Return the [X, Y] coordinate for the center point of the cell that contains the specified text.  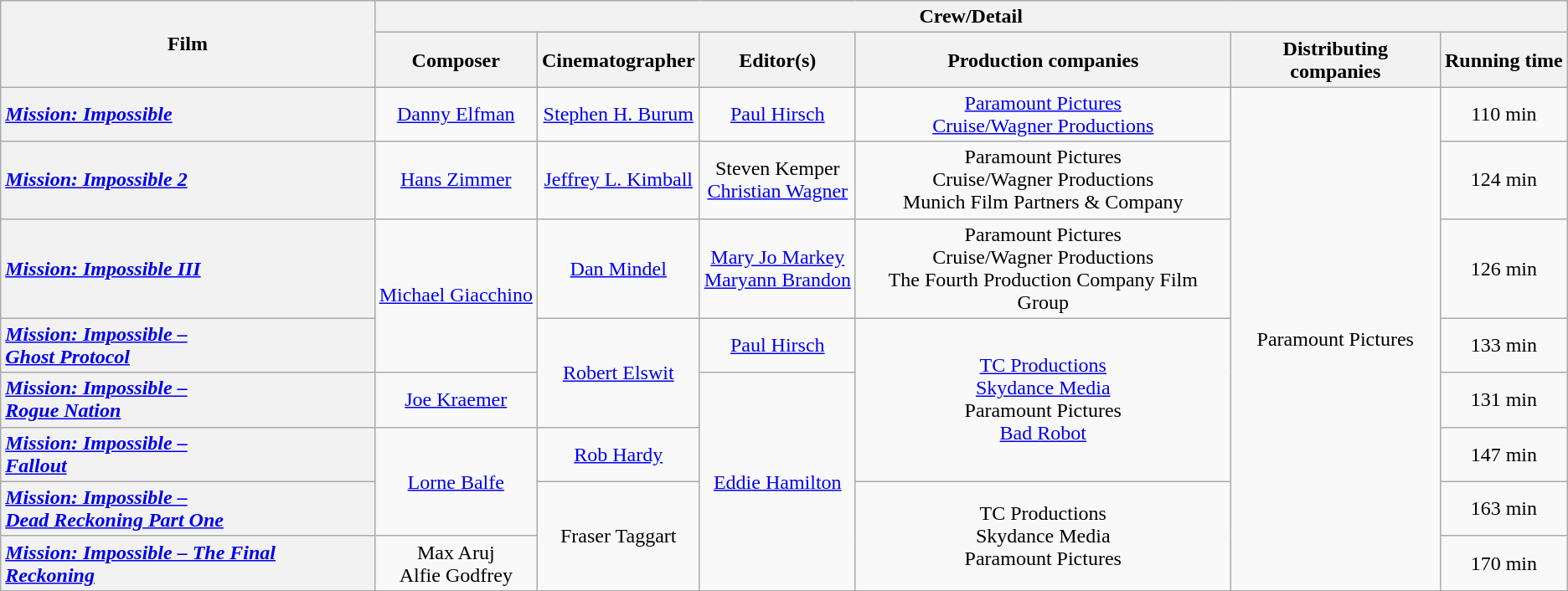
Mission: Impossible [188, 114]
Lorne Balfe [456, 481]
Hans Zimmer [456, 180]
Production companies [1043, 60]
Paramount PicturesCruise/Wagner ProductionsMunich Film Partners & Company [1043, 180]
Mission: Impossible –Ghost Protocol [188, 345]
Paramount PicturesCruise/Wagner Productions [1043, 114]
Fraser Taggart [618, 536]
110 min [1504, 114]
Mission: Impossible –Fallout [188, 454]
124 min [1504, 180]
Danny Elfman [456, 114]
Mission: Impossible – The Final Reckoning [188, 563]
Paramount Pictures [1335, 339]
133 min [1504, 345]
147 min [1504, 454]
Mission: Impossible 2 [188, 180]
Crew/Detail [971, 17]
Robert Elswit [618, 373]
Joe Kraemer [456, 400]
TC ProductionsSkydance MediaParamount Pictures [1043, 536]
Rob Hardy [618, 454]
Eddie Hamilton [777, 481]
Film [188, 44]
131 min [1504, 400]
Running time [1504, 60]
Cinematographer [618, 60]
Steven KemperChristian Wagner [777, 180]
Max ArujAlfie Godfrey [456, 563]
Dan Mindel [618, 268]
Composer [456, 60]
Editor(s) [777, 60]
Paramount PicturesCruise/Wagner ProductionsThe Fourth Production Company Film Group [1043, 268]
Stephen H. Burum [618, 114]
Michael Giacchino [456, 295]
Distributing companies [1335, 60]
Mary Jo MarkeyMaryann Brandon [777, 268]
Mission: Impossible –Rogue Nation [188, 400]
Mission: Impossible III [188, 268]
170 min [1504, 563]
126 min [1504, 268]
163 min [1504, 509]
Mission: Impossible –Dead Reckoning Part One [188, 509]
Jeffrey L. Kimball [618, 180]
TC ProductionsSkydance MediaParamount PicturesBad Robot [1043, 400]
